For the text-containing cell, return its midpoint in [x, y] coordinate format. 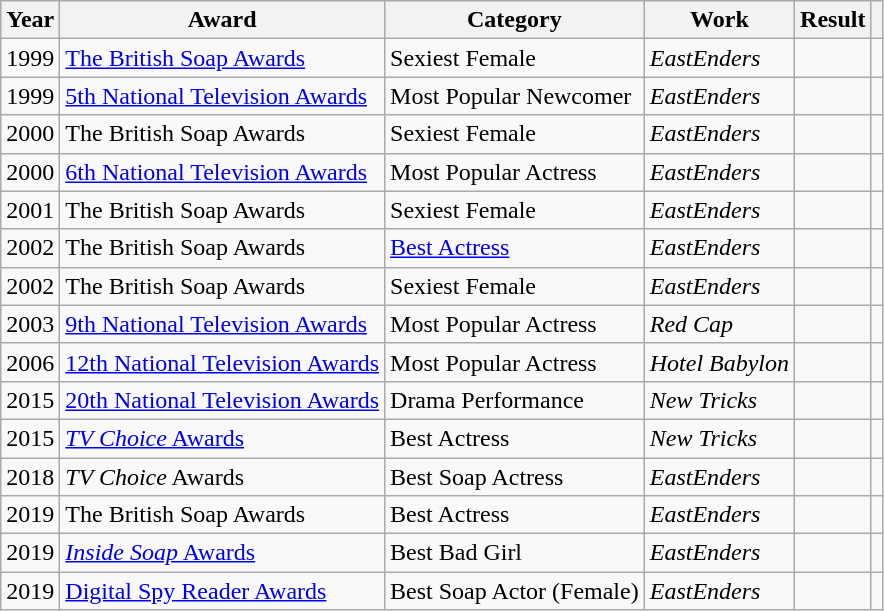
Work [719, 20]
2018 [30, 477]
12th National Television Awards [222, 362]
9th National Television Awards [222, 324]
Digital Spy Reader Awards [222, 591]
5th National Television Awards [222, 96]
Best Bad Girl [515, 553]
Year [30, 20]
Best Soap Actress [515, 477]
Award [222, 20]
Best Soap Actor (Female) [515, 591]
Category [515, 20]
2003 [30, 324]
6th National Television Awards [222, 172]
2001 [30, 210]
Red Cap [719, 324]
20th National Television Awards [222, 400]
Result [833, 20]
Most Popular Newcomer [515, 96]
Inside Soap Awards [222, 553]
Hotel Babylon [719, 362]
2006 [30, 362]
Drama Performance [515, 400]
